Return [X, Y] of the center of cell containing provided text 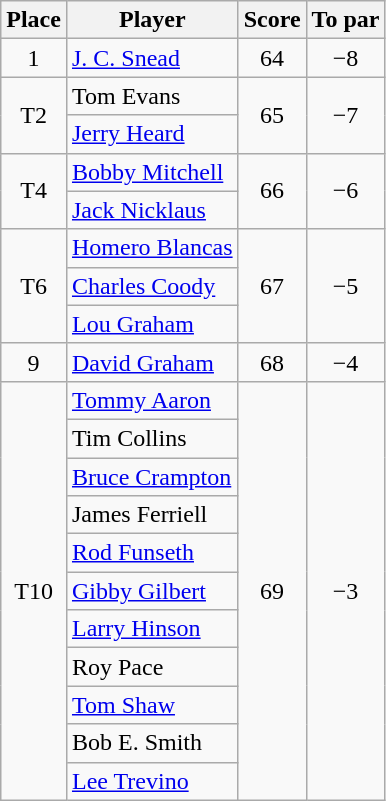
T10 [34, 590]
−6 [346, 191]
J. C. Snead [152, 58]
Bob E. Smith [152, 743]
9 [34, 362]
Bobby Mitchell [152, 172]
Score [272, 20]
−4 [346, 362]
T2 [34, 115]
Charles Coody [152, 286]
To par [346, 20]
66 [272, 191]
−5 [346, 286]
Larry Hinson [152, 629]
Tommy Aaron [152, 400]
69 [272, 590]
David Graham [152, 362]
Rod Funseth [152, 553]
Player [152, 20]
Homero Blancas [152, 248]
1 [34, 58]
−7 [346, 115]
Gibby Gilbert [152, 591]
68 [272, 362]
−3 [346, 590]
Bruce Crampton [152, 477]
Jerry Heard [152, 134]
Jack Nicklaus [152, 210]
64 [272, 58]
Tim Collins [152, 438]
James Ferriell [152, 515]
Roy Pace [152, 667]
Tom Evans [152, 96]
−8 [346, 58]
Lee Trevino [152, 781]
T6 [34, 286]
Place [34, 20]
Lou Graham [152, 324]
Tom Shaw [152, 705]
67 [272, 286]
65 [272, 115]
T4 [34, 191]
